Pinpoint the cell where the given text exists, returning its [x, y] midpoint coordinate. 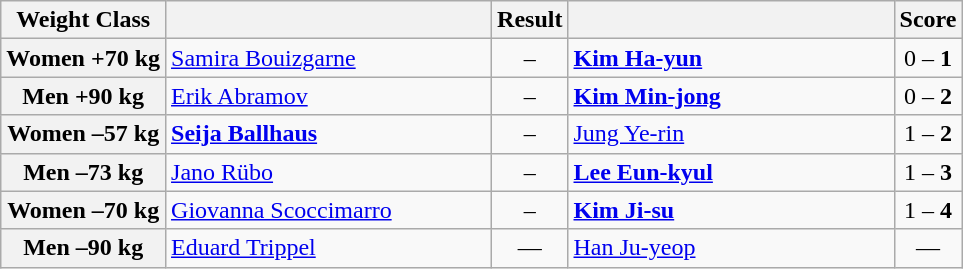
1 – 2 [928, 134]
Giovanna Scoccimarro [329, 210]
Eduard Trippel [329, 248]
Erik Abramov [329, 96]
Men –73 kg [84, 172]
0 – 2 [928, 96]
1 – 4 [928, 210]
Han Ju-yeop [731, 248]
1 – 3 [928, 172]
Women +70 kg [84, 58]
Jano Rübo [329, 172]
Samira Bouizgarne [329, 58]
Men +90 kg [84, 96]
Result [530, 20]
Weight Class [84, 20]
Lee Eun-kyul [731, 172]
Women –70 kg [84, 210]
0 – 1 [928, 58]
Men –90 kg [84, 248]
Seija Ballhaus [329, 134]
Women –57 kg [84, 134]
Jung Ye-rin [731, 134]
Kim Ha-yun [731, 58]
Kim Ji-su [731, 210]
Score [928, 20]
Kim Min-jong [731, 96]
